Determine the (x, y) coordinate at the center of the cell enclosing the given text.  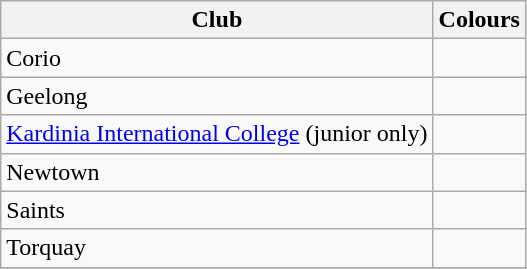
Kardinia International College (junior only) (217, 134)
Saints (217, 210)
Torquay (217, 248)
Club (217, 20)
Colours (479, 20)
Newtown (217, 172)
Corio (217, 58)
Geelong (217, 96)
